Provide the [x, y] coordinate of the cell's center where the given text is located.  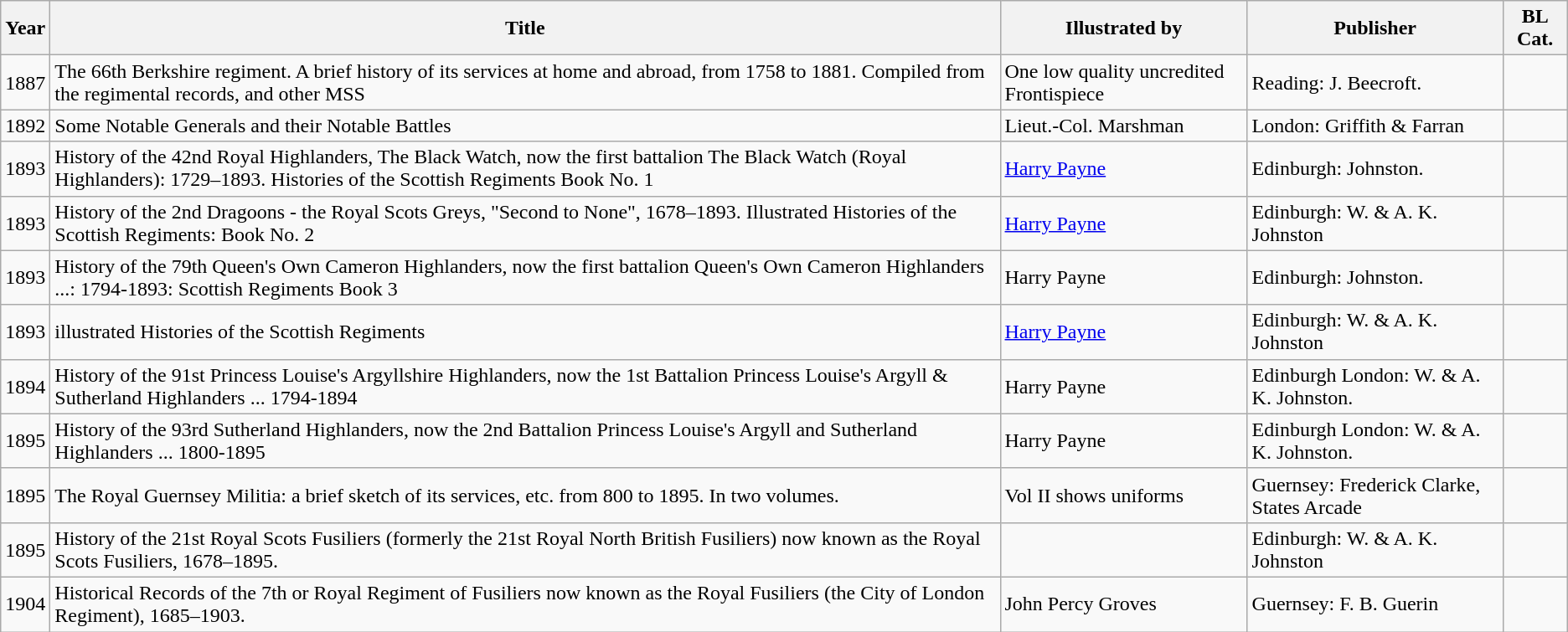
BL Cat. [1534, 28]
Year [25, 28]
Lieut.-Col. Marshman [1124, 126]
History of the 91st Princess Louise's Argyllshire Highlanders, now the 1st Battalion Princess Louise's Argyll & Sutherland Highlanders ... 1794-1894 [525, 387]
One low quality uncredited Frontispiece [1124, 82]
1894 [25, 387]
History of the 93rd Sutherland Highlanders, now the 2nd Battalion Princess Louise's Argyll and Sutherland Highlanders ... 1800-1895 [525, 440]
1904 [25, 604]
Illustrated by [1124, 28]
Reading: J. Beecroft. [1375, 82]
History of the 21st Royal Scots Fusiliers (formerly the 21st Royal North British Fusiliers) now known as the Royal Scots Fusiliers, 1678–1895. [525, 549]
illustrated Histories of the Scottish Regiments [525, 331]
History of the 2nd Dragoons - the Royal Scots Greys, "Second to None", 1678–1893. Illustrated Histories of the Scottish Regiments: Book No. 2 [525, 223]
Historical Records of the 7th or Royal Regiment of Fusiliers now known as the Royal Fusiliers (the City of London Regiment), 1685–1903. [525, 604]
The Royal Guernsey Militia: a brief sketch of its services, etc. from 800 to 1895. In two volumes. [525, 496]
Guernsey: F. B. Guerin [1375, 604]
1892 [25, 126]
John Percy Groves [1124, 604]
Guernsey: Frederick Clarke, States Arcade [1375, 496]
Publisher [1375, 28]
Title [525, 28]
Some Notable Generals and their Notable Battles [525, 126]
1887 [25, 82]
Vol II shows uniforms [1124, 496]
London: Griffith & Farran [1375, 126]
